Return (x, y) of the center of cell containing provided text 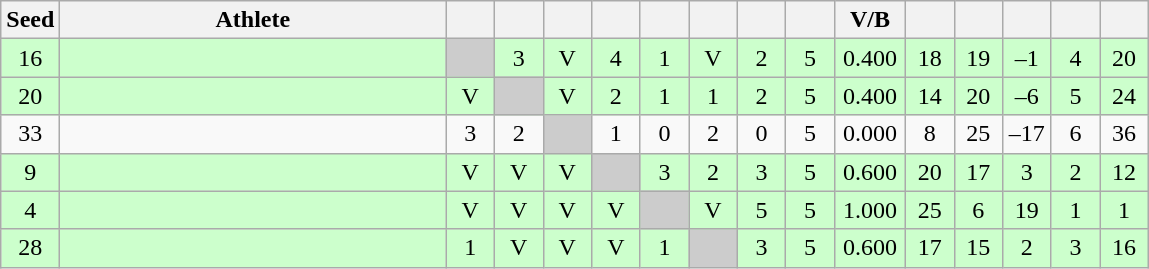
–1 (1028, 58)
12 (1124, 172)
15 (978, 248)
33 (30, 134)
24 (1124, 96)
Seed (30, 20)
28 (30, 248)
14 (930, 96)
9 (30, 172)
–6 (1028, 96)
Athlete (253, 20)
1.000 (870, 210)
18 (930, 58)
V/B (870, 20)
8 (930, 134)
0.000 (870, 134)
36 (1124, 134)
–17 (1028, 134)
